Output the [X, Y] coordinate of the center of the cell containing the given text.  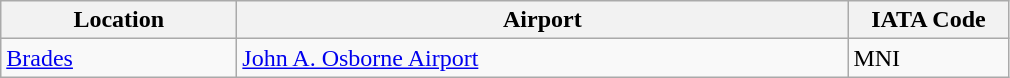
MNI [928, 58]
IATA Code [928, 20]
John A. Osborne Airport [542, 58]
Airport [542, 20]
Location [119, 20]
Brades [119, 58]
